Capture the cell that displays the provided text and extract its [x, y] central coordinate. 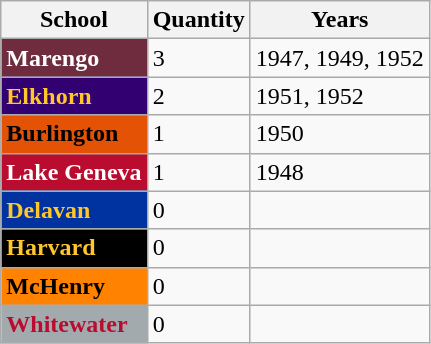
McHenry [74, 286]
Lake Geneva [74, 172]
Delavan [74, 210]
Burlington [74, 134]
3 [198, 58]
2 [198, 96]
Marengo [74, 58]
Years [340, 20]
School [74, 20]
Harvard [74, 248]
Whitewater [74, 324]
1948 [340, 172]
1951, 1952 [340, 96]
Quantity [198, 20]
1950 [340, 134]
Elkhorn [74, 96]
1947, 1949, 1952 [340, 58]
